Return the (x, y) coordinate for the center point of the cell that contains the specified text.  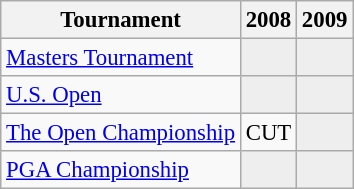
U.S. Open (121, 95)
2008 (268, 20)
Masters Tournament (121, 58)
CUT (268, 133)
The Open Championship (121, 133)
PGA Championship (121, 170)
Tournament (121, 20)
2009 (325, 20)
